Provide the [x, y] coordinate of the cell's center where the given text is located.  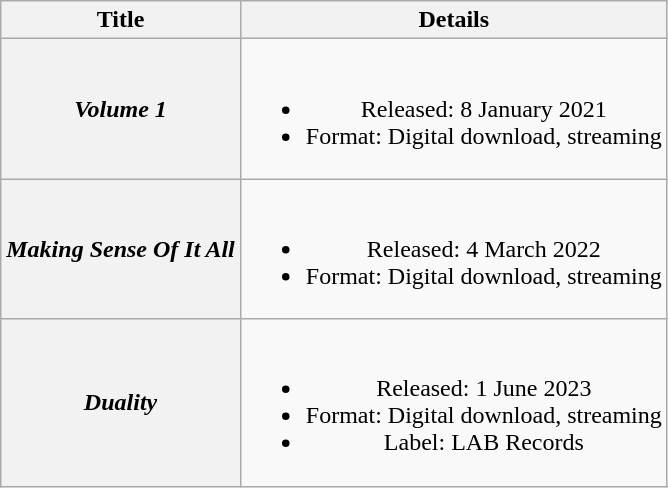
Released: 1 June 2023Format: Digital download, streamingLabel: LAB Records [454, 402]
Released: 8 January 2021Format: Digital download, streaming [454, 109]
Volume 1 [121, 109]
Details [454, 20]
Title [121, 20]
Duality [121, 402]
Making Sense Of It All [121, 249]
Released: 4 March 2022Format: Digital download, streaming [454, 249]
